Search for the cell housing the specified text and yield its [X, Y] center coordinate. 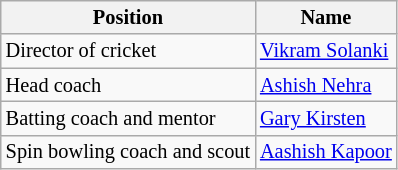
Aashish Kapoor [326, 152]
Ashish Nehra [326, 85]
Name [326, 17]
Vikram Solanki [326, 51]
Position [128, 17]
Batting coach and mentor [128, 118]
Head coach [128, 85]
Gary Kirsten [326, 118]
Director of cricket [128, 51]
Spin bowling coach and scout [128, 152]
